Output the [X, Y] coordinate of the center of the cell containing the given text.  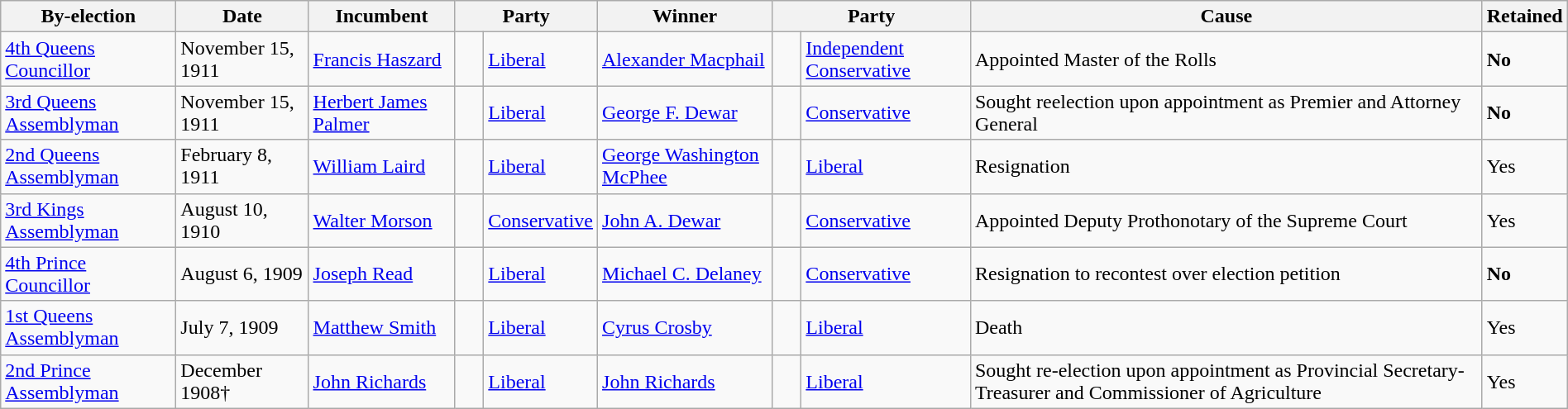
July 7, 1909 [242, 327]
August 10, 1910 [242, 220]
Independent Conservative [887, 59]
Appointed Deputy Prothonotary of the Supreme Court [1226, 220]
4th Prince Councillor [88, 274]
3rd Kings Assemblyman [88, 220]
Date [242, 17]
Matthew Smith [382, 327]
Walter Morson [382, 220]
2nd Prince Assemblyman [88, 382]
George F. Dewar [685, 112]
Appointed Master of the Rolls [1226, 59]
August 6, 1909 [242, 274]
December 1908† [242, 382]
2nd Queens Assemblyman [88, 167]
William Laird [382, 167]
Cause [1226, 17]
1st Queens Assemblyman [88, 327]
4th Queens Councillor [88, 59]
George Washington McPhee [685, 167]
Alexander Macphail [685, 59]
Resignation [1226, 167]
February 8, 1911 [242, 167]
Sought reelection upon appointment as Premier and Attorney General [1226, 112]
Sought re-election upon appointment as Provincial Secretary-Treasurer and Commissioner of Agriculture [1226, 382]
Incumbent [382, 17]
Death [1226, 327]
Retained [1525, 17]
Michael C. Delaney [685, 274]
By-election [88, 17]
Resignation to recontest over election petition [1226, 274]
Winner [685, 17]
Cyrus Crosby [685, 327]
Herbert James Palmer [382, 112]
Joseph Read [382, 274]
John A. Dewar [685, 220]
Francis Haszard [382, 59]
3rd Queens Assemblyman [88, 112]
